Determine the [x, y] coordinate at the center of the cell enclosing the given text.  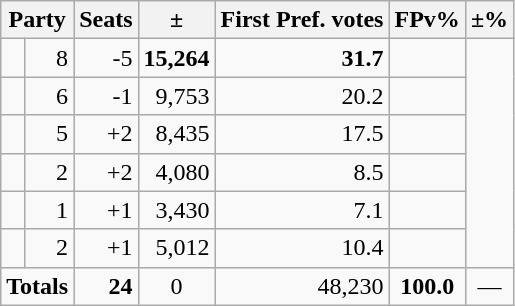
5 [48, 134]
-5 [106, 58]
48,230 [302, 286]
6 [48, 96]
31.7 [302, 58]
8 [48, 58]
8,435 [176, 134]
First Pref. votes [302, 20]
5,012 [176, 248]
Party [38, 20]
10.4 [302, 248]
15,264 [176, 58]
± [176, 20]
8.5 [302, 172]
±% [489, 20]
3,430 [176, 210]
— [489, 286]
24 [106, 286]
1 [48, 210]
9,753 [176, 96]
0 [176, 286]
Seats [106, 20]
20.2 [302, 96]
Totals [38, 286]
7.1 [302, 210]
4,080 [176, 172]
FPv% [427, 20]
17.5 [302, 134]
100.0 [427, 286]
-1 [106, 96]
